Determine the [X, Y] coordinate at the center of the cell enclosing the given text.  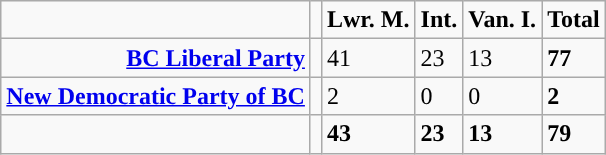
41 [368, 58]
New Democratic Party of BC [156, 96]
43 [368, 134]
Lwr. M. [368, 20]
Total [574, 20]
Van. I. [502, 20]
BC Liberal Party [156, 58]
79 [574, 134]
Int. [439, 20]
77 [574, 58]
